Scan for the cell matching the given text and deliver its (x, y) coordinate at center. 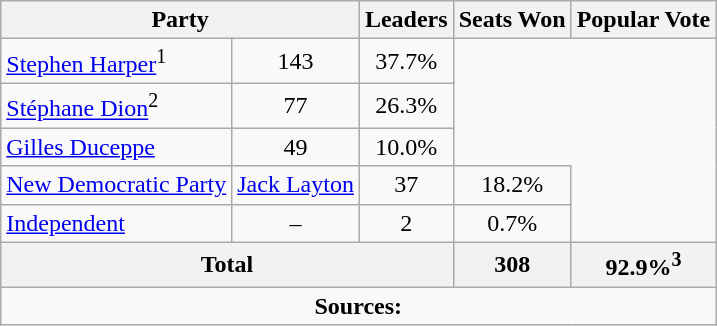
Stephen Harper1 (116, 62)
Leaders (406, 20)
Popular Vote (644, 20)
Stéphane Dion2 (116, 106)
49 (296, 147)
308 (512, 264)
Gilles Duceppe (116, 147)
92.9%3 (644, 264)
– (296, 223)
37.7% (406, 62)
2 (406, 223)
143 (296, 62)
Party (180, 20)
Seats Won (512, 20)
37 (406, 185)
Sources: (358, 306)
Independent (116, 223)
Jack Layton (296, 185)
77 (296, 106)
18.2% (512, 185)
0.7% (512, 223)
10.0% (406, 147)
Total (227, 264)
26.3% (406, 106)
New Democratic Party (116, 185)
